Output the [x, y] coordinate of the center of the cell containing the given text.  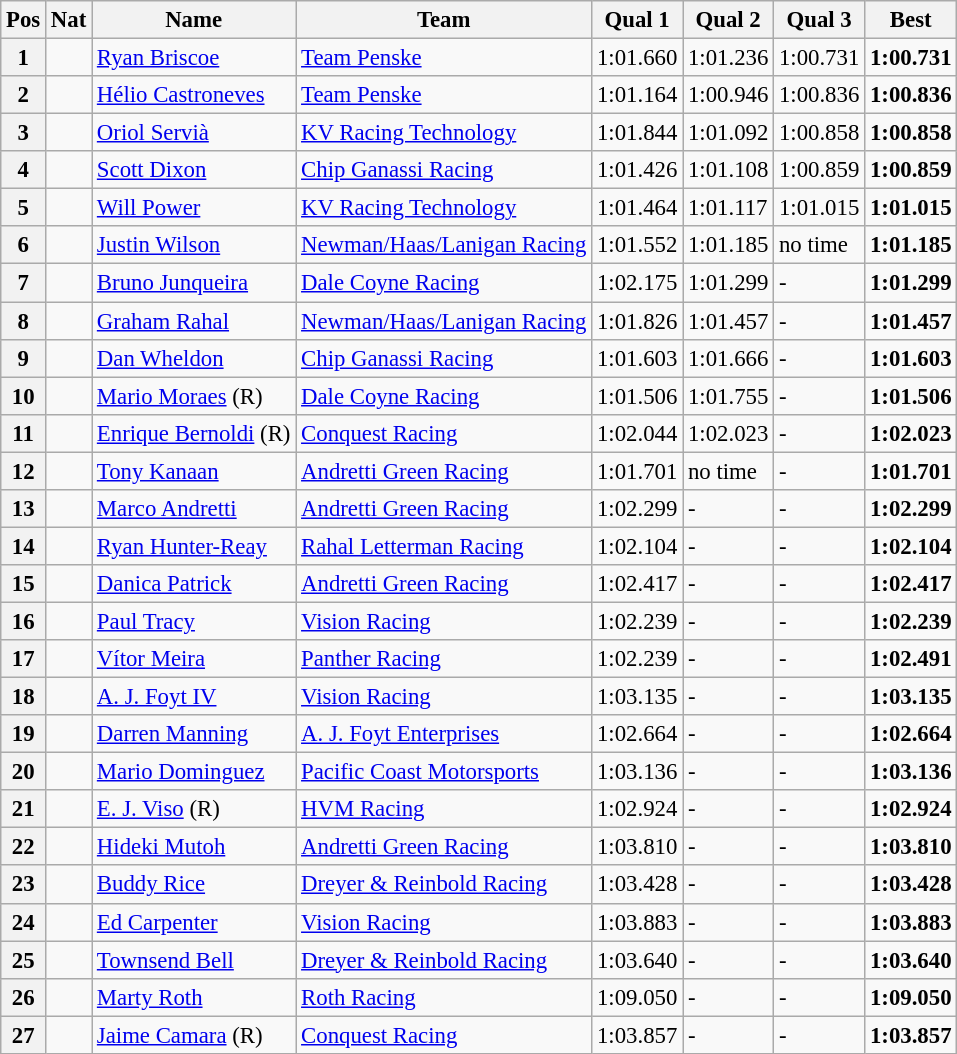
Hideki Mutoh [194, 847]
13 [24, 509]
27 [24, 1035]
23 [24, 885]
21 [24, 809]
1:01.164 [638, 95]
1:02.491 [911, 659]
1:01.117 [728, 208]
1:01.092 [728, 133]
2 [24, 95]
Graham Rahal [194, 321]
Qual 1 [638, 20]
1:01.552 [638, 245]
8 [24, 321]
24 [24, 922]
20 [24, 772]
Buddy Rice [194, 885]
12 [24, 471]
6 [24, 245]
Qual 2 [728, 20]
10 [24, 396]
Best [911, 20]
Ryan Briscoe [194, 58]
A. J. Foyt Enterprises [444, 734]
1:01.108 [728, 170]
Ryan Hunter-Reay [194, 546]
E. J. Viso (R) [194, 809]
Rahal Letterman Racing [444, 546]
A. J. Foyt IV [194, 697]
1:02.175 [638, 283]
1:01.464 [638, 208]
1:01.426 [638, 170]
16 [24, 621]
5 [24, 208]
15 [24, 584]
1:01.826 [638, 321]
Will Power [194, 208]
1:01.755 [728, 396]
Marty Roth [194, 997]
Panther Racing [444, 659]
11 [24, 433]
17 [24, 659]
1:02.044 [638, 433]
HVM Racing [444, 809]
Townsend Bell [194, 960]
Mario Dominguez [194, 772]
1:01.844 [638, 133]
Pacific Coast Motorsports [444, 772]
1:01.236 [728, 58]
Jaime Camara (R) [194, 1035]
Name [194, 20]
1:01.666 [728, 358]
Marco Andretti [194, 509]
3 [24, 133]
Nat [69, 20]
Darren Manning [194, 734]
22 [24, 847]
Dan Wheldon [194, 358]
Pos [24, 20]
1:01.660 [638, 58]
19 [24, 734]
Mario Moraes (R) [194, 396]
Justin Wilson [194, 245]
25 [24, 960]
Oriol Servià [194, 133]
Scott Dixon [194, 170]
Qual 3 [820, 20]
Team [444, 20]
1 [24, 58]
26 [24, 997]
Ed Carpenter [194, 922]
4 [24, 170]
Enrique Bernoldi (R) [194, 433]
Bruno Junqueira [194, 283]
7 [24, 283]
9 [24, 358]
14 [24, 546]
Hélio Castroneves [194, 95]
Tony Kanaan [194, 471]
Danica Patrick [194, 584]
Roth Racing [444, 997]
18 [24, 697]
Vítor Meira [194, 659]
Paul Tracy [194, 621]
1:00.946 [728, 95]
